Find where the given text appears and provide that cell's center as (x, y) coordinate. 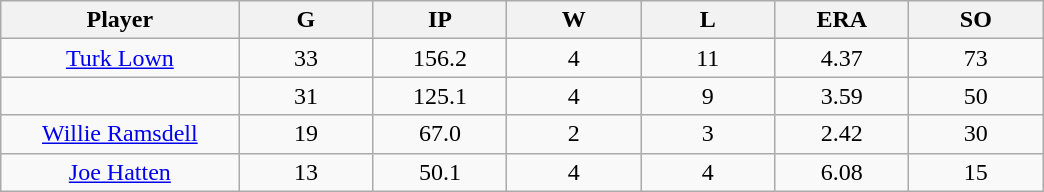
67.0 (440, 134)
156.2 (440, 58)
50 (976, 96)
19 (306, 134)
Turk Lown (120, 58)
9 (708, 96)
Player (120, 20)
15 (976, 172)
SO (976, 20)
Joe Hatten (120, 172)
3.59 (842, 96)
73 (976, 58)
ERA (842, 20)
125.1 (440, 96)
31 (306, 96)
4.37 (842, 58)
L (708, 20)
Willie Ramsdell (120, 134)
50.1 (440, 172)
IP (440, 20)
6.08 (842, 172)
W (574, 20)
33 (306, 58)
11 (708, 58)
13 (306, 172)
2.42 (842, 134)
G (306, 20)
3 (708, 134)
2 (574, 134)
30 (976, 134)
